Search for the cell housing the specified text and yield its [X, Y] center coordinate. 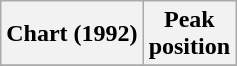
Chart (1992) [72, 34]
Peakposition [189, 34]
